From the cell containing the given text, extract its center point as (X, Y) coordinate. 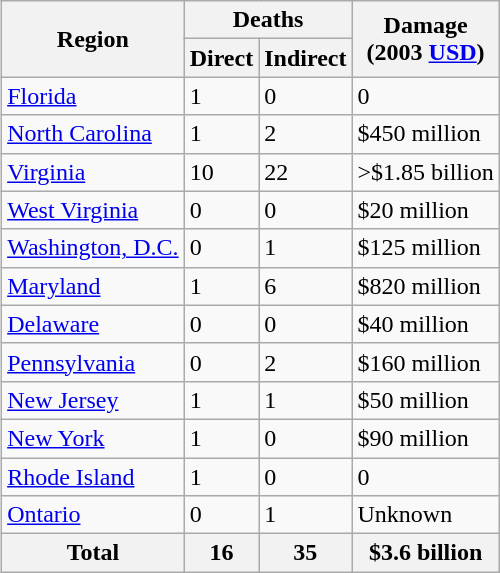
Unknown (426, 515)
$450 million (426, 134)
$40 million (426, 324)
Damage(2003 USD) (426, 39)
West Virginia (93, 210)
$820 million (426, 286)
Florida (93, 96)
New Jersey (93, 400)
Pennsylvania (93, 362)
$50 million (426, 400)
$90 million (426, 438)
6 (306, 286)
Direct (222, 58)
Total (93, 553)
Region (93, 39)
$125 million (426, 248)
Rhode Island (93, 477)
16 (222, 553)
$160 million (426, 362)
Deaths (268, 20)
35 (306, 553)
22 (306, 172)
10 (222, 172)
>$1.85 billion (426, 172)
Washington, D.C. (93, 248)
New York (93, 438)
Delaware (93, 324)
$3.6 billion (426, 553)
Indirect (306, 58)
Virginia (93, 172)
North Carolina (93, 134)
Ontario (93, 515)
Maryland (93, 286)
$20 million (426, 210)
